Identify which cell holds the provided text, then report its (x, y) central coordinate. 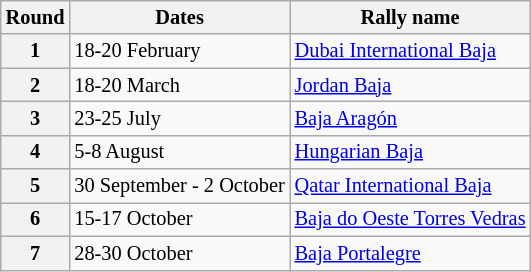
Dates (179, 17)
Hungarian Baja (410, 152)
3 (36, 118)
5 (36, 186)
7 (36, 253)
23-25 July (179, 118)
Round (36, 17)
Baja do Oeste Torres Vedras (410, 219)
Baja Aragón (410, 118)
Dubai International Baja (410, 51)
15-17 October (179, 219)
6 (36, 219)
1 (36, 51)
18-20 February (179, 51)
Rally name (410, 17)
28-30 October (179, 253)
Baja Portalegre (410, 253)
18-20 March (179, 85)
2 (36, 85)
4 (36, 152)
5-8 August (179, 152)
30 September - 2 October (179, 186)
Qatar International Baja (410, 186)
Jordan Baja (410, 85)
